Provide the (X, Y) coordinate of the cell's center where the given text is located.  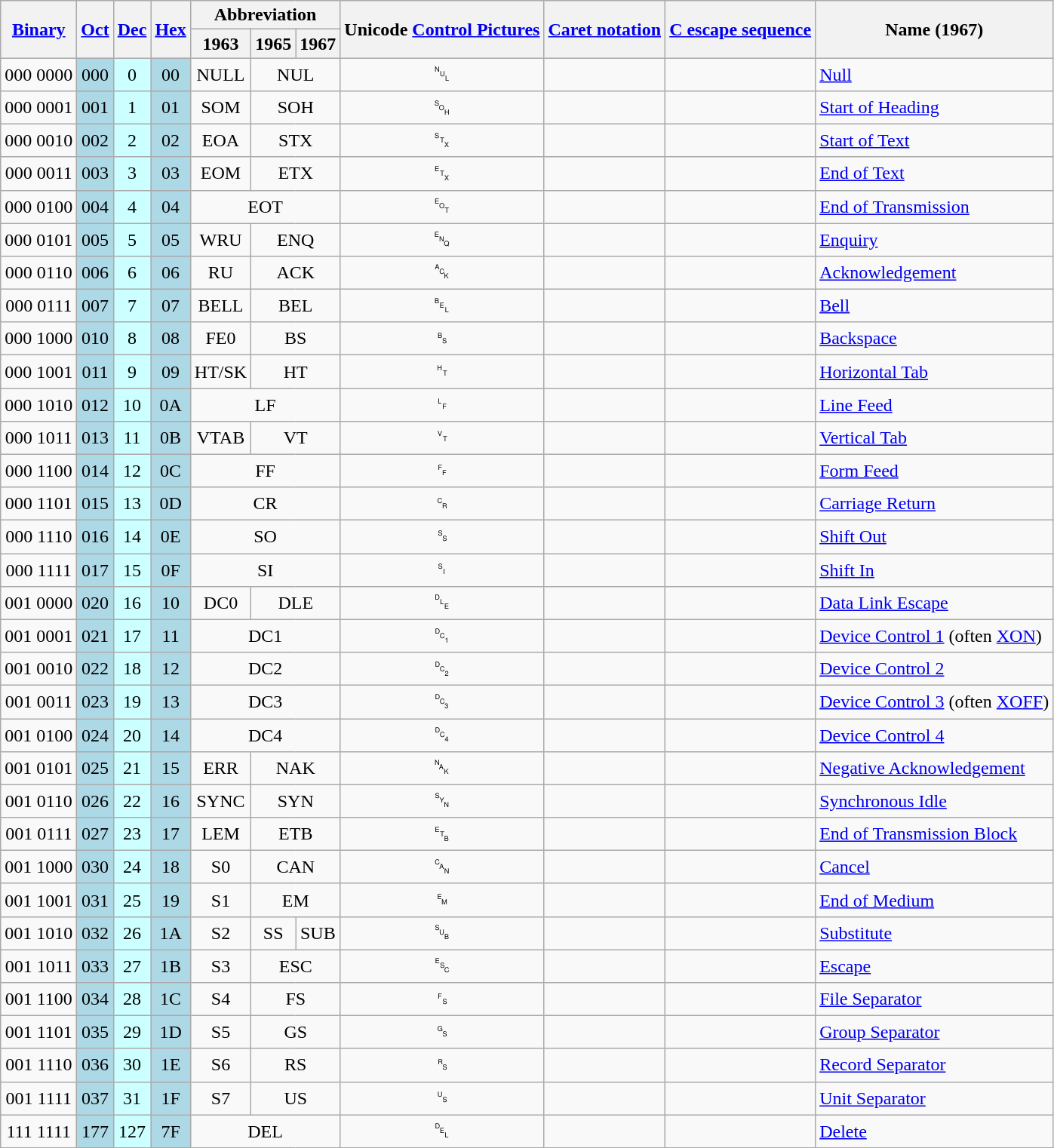
31 (132, 1098)
010 (95, 339)
036 (95, 1065)
177 (95, 1131)
␕ (442, 768)
FS (296, 999)
VTAB (220, 437)
US (296, 1098)
Group Separator (934, 1033)
DEL (266, 1131)
Caret notation (605, 29)
Device Control 3 (often XOFF) (934, 702)
034 (95, 999)
08 (171, 339)
Shift In (934, 570)
␏ (442, 570)
SYN (296, 801)
SS (273, 933)
End of Transmission Block (934, 834)
000 1011 (39, 437)
␁ (442, 108)
002 (95, 140)
Record Separator (934, 1065)
␑ (442, 636)
␈ (442, 339)
␅ (442, 240)
026 (95, 801)
␂ (442, 140)
1963 (220, 44)
DC4 (266, 735)
RU (220, 273)
HT/SK (220, 372)
Name (1967) (934, 29)
Dec (132, 29)
RS (296, 1065)
NULL (220, 75)
000 0111 (39, 305)
000 0000 (39, 75)
000 1001 (39, 372)
Escape (934, 966)
Shift Out (934, 537)
Bell (934, 305)
013 (95, 437)
000 (95, 75)
S0 (220, 867)
0E (171, 537)
Null (934, 75)
End of Transmission (934, 207)
Line Feed (934, 405)
DC0 (220, 603)
1965 (273, 44)
␙ (442, 900)
␒ (442, 669)
0A (171, 405)
001 0010 (39, 669)
027 (95, 834)
003 (95, 173)
5 (132, 240)
Binary (39, 29)
001 1010 (39, 933)
SOH (296, 108)
Carriage Return (934, 504)
␗ (442, 834)
1967 (318, 44)
S3 (220, 966)
LEM (220, 834)
022 (95, 669)
03 (171, 173)
005 (95, 240)
S2 (220, 933)
001 0000 (39, 603)
00 (171, 75)
␔ (442, 735)
06 (171, 273)
01 (171, 108)
FF (266, 471)
000 1100 (39, 471)
Acknowledgement (934, 273)
001 0101 (39, 768)
001 0001 (39, 636)
␛ (442, 966)
0D (171, 504)
000 1000 (39, 339)
Backspace (934, 339)
000 0010 (39, 140)
111 1111 (39, 1131)
1E (171, 1065)
024 (95, 735)
037 (95, 1098)
Enquiry (934, 240)
014 (95, 471)
␉ (442, 372)
09 (171, 372)
EOT (266, 207)
S7 (220, 1098)
000 1101 (39, 504)
3 (132, 173)
033 (95, 966)
ACK (296, 273)
023 (95, 702)
CAN (296, 867)
001 0110 (39, 801)
000 0110 (39, 273)
021 (95, 636)
001 1101 (39, 1033)
DC1 (266, 636)
NUL (296, 75)
S6 (220, 1065)
22 (132, 801)
␜ (442, 999)
ETB (296, 834)
␎ (442, 537)
1A (171, 933)
0 (132, 75)
020 (95, 603)
28 (132, 999)
Device Control 2 (934, 669)
000 1010 (39, 405)
031 (95, 900)
DC3 (266, 702)
SI (266, 570)
␀ (442, 75)
STX (296, 140)
Cancel (934, 867)
GS (296, 1033)
001 1110 (39, 1065)
␖ (442, 801)
0F (171, 570)
LF (266, 405)
BELL (220, 305)
016 (95, 537)
21 (132, 768)
␞ (442, 1065)
EM (296, 900)
BS (296, 339)
␄ (442, 207)
End of Text (934, 173)
4 (132, 207)
S4 (220, 999)
7 (132, 305)
1C (171, 999)
␃ (442, 173)
Oct (95, 29)
␟ (442, 1098)
000 0011 (39, 173)
ESC (296, 966)
001 1100 (39, 999)
Delete (934, 1131)
NAK (296, 768)
07 (171, 305)
05 (171, 240)
End of Medium (934, 900)
6 (132, 273)
7F (171, 1131)
␘ (442, 867)
25 (132, 900)
VT (296, 437)
02 (171, 140)
FE0 (220, 339)
Start of Heading (934, 108)
1B (171, 966)
␡ (442, 1131)
Unicode Control Pictures (442, 29)
Negative Acknowledgement (934, 768)
␇ (442, 305)
000 0101 (39, 240)
011 (95, 372)
DC2 (266, 669)
␋ (442, 437)
000 0100 (39, 207)
23 (132, 834)
SUB (318, 933)
27 (132, 966)
29 (132, 1033)
SYNC (220, 801)
26 (132, 933)
BEL (296, 305)
Vertical Tab (934, 437)
ETX (296, 173)
SO (266, 537)
Abbreviation (266, 15)
04 (171, 207)
File Separator (934, 999)
007 (95, 305)
CR (266, 504)
Horizontal Tab (934, 372)
EOA (220, 140)
0B (171, 437)
001 0011 (39, 702)
035 (95, 1033)
ERR (220, 768)
Device Control 1 (often XON) (934, 636)
001 1111 (39, 1098)
017 (95, 570)
␊ (442, 405)
Form Feed (934, 471)
C escape sequence (741, 29)
2 (132, 140)
␆ (442, 273)
Substitute (934, 933)
SOM (220, 108)
20 (132, 735)
Hex (171, 29)
001 1001 (39, 900)
S5 (220, 1033)
ENQ (296, 240)
000 1110 (39, 537)
001 0100 (39, 735)
001 1000 (39, 867)
001 1011 (39, 966)
015 (95, 504)
HT (296, 372)
1D (171, 1033)
␓ (442, 702)
1 (132, 108)
DLE (296, 603)
Unit Separator (934, 1098)
006 (95, 273)
032 (95, 933)
S1 (220, 900)
9 (132, 372)
30 (132, 1065)
004 (95, 207)
␐ (442, 603)
24 (132, 867)
␝ (442, 1033)
Synchronous Idle (934, 801)
001 0111 (39, 834)
Device Control 4 (934, 735)
025 (95, 768)
012 (95, 405)
Start of Text (934, 140)
␚ (442, 933)
000 1111 (39, 570)
8 (132, 339)
127 (132, 1131)
EOM (220, 173)
Data Link Escape (934, 603)
030 (95, 867)
0C (171, 471)
1F (171, 1098)
WRU (220, 240)
001 (95, 108)
␌ (442, 471)
␍ (442, 504)
000 0001 (39, 108)
